Identify which cell holds the provided text, then report its [X, Y] central coordinate. 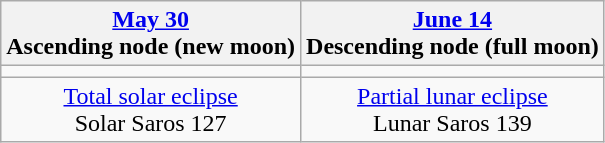
Total solar eclipseSolar Saros 127 [151, 110]
Partial lunar eclipseLunar Saros 139 [453, 110]
May 30Ascending node (new moon) [151, 34]
June 14Descending node (full moon) [453, 34]
